Determine the [X, Y] coordinate at the center of the cell enclosing the given text.  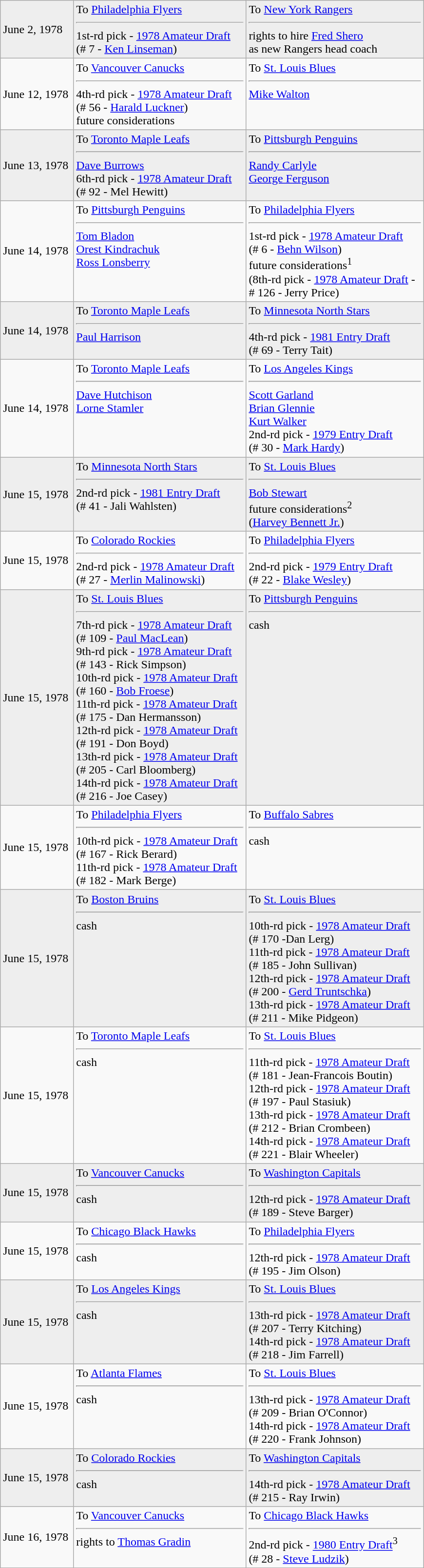
To Philadelphia Flyers12th-rd pick - 1978 Amateur Draft(# 195 - Jim Olson) [335, 1251]
To Atlanta Flamescash [160, 1407]
To Toronto Maple Leafscash [160, 1095]
To New York Rangersrights to hire Fred Sheroas new Rangers head coach [335, 29]
To Toronto Maple LeafsDave Burrows6th-rd pick - 1978 Amateur Draft(# 92 - Mel Hewitt) [160, 165]
To Vancouver Canuckscash [160, 1192]
To Philadelphia Flyers2nd-rd pick - 1979 Entry Draft(# 22 - Blake Wesley) [335, 561]
June 2, 1978 [37, 29]
To Los Angeles Kingscash [160, 1322]
To Pittsburgh PenguinsRandy CarlyleGeorge Ferguson [335, 165]
To Washington Capitals14th-rd pick - 1978 Amateur Draft(# 215 - Ray Irwin) [335, 1478]
To Vancouver Canucksrights to Thomas Gradin [160, 1537]
To Washington Capitals12th-rd pick - 1978 Amateur Draft(# 189 - Steve Barger) [335, 1192]
To Philadelphia Flyers1st-rd pick - 1978 Amateur Draft(# 7 - Ken Linseman) [160, 29]
To Pittsburgh Penguinscash [335, 697]
To Los Angeles KingsScott GarlandBrian GlennieKurt Walker2nd-rd pick - 1979 Entry Draft(# 30 - Mark Hardy) [335, 408]
June 13, 1978 [37, 165]
To Minnesota North Stars4th-rd pick - 1981 Entry Draft(# 69 - Terry Tait) [335, 330]
To Toronto Maple LeafsDave HutchisonLorne Stamler [160, 408]
To Minnesota North Stars2nd-rd pick - 1981 Entry Draft(# 41 - Jali Wahlsten) [160, 494]
June 12, 1978 [37, 94]
To Philadelphia Flyers10th-rd pick - 1978 Amateur Draft(# 167 - Rick Berard)11th-rd pick - 1978 Amateur Draft(# 182 - Mark Berge) [160, 847]
To Toronto Maple LeafsPaul Harrison [160, 330]
To St. Louis Blues13th-rd pick - 1978 Amateur Draft(# 209 - Brian O'Connor)14th-rd pick - 1978 Amateur Draft(# 220 - Frank Johnson) [335, 1407]
To St. Louis BluesBob Stewartfuture considerations2(Harvey Bennett Jr.) [335, 494]
To Buffalo Sabrescash [335, 847]
To St. Louis BluesMike Walton [335, 94]
To Colorado Rockiescash [160, 1478]
To Chicago Black Hawks2nd-rd pick - 1980 Entry Draft3(# 28 - Steve Ludzik) [335, 1537]
To St. Louis Blues13th-rd pick - 1978 Amateur Draft(# 207 - Terry Kitching)14th-rd pick - 1978 Amateur Draft(# 218 - Jim Farrell) [335, 1322]
To Boston Bruinscash [160, 958]
To Chicago Black Hawkscash [160, 1251]
June 16, 1978 [37, 1537]
To Pittsburgh PenguinsTom BladonOrest KindrachukRoss Lonsberry [160, 252]
To Colorado Rockies2nd-rd pick - 1978 Amateur Draft(# 27 - Merlin Malinowski) [160, 561]
To Vancouver Canucks4th-rd pick - 1978 Amateur Draft(# 56 - Harald Luckner)future considerations [160, 94]
